Provide the [x, y] coordinate of the cell's center where the given text is located.  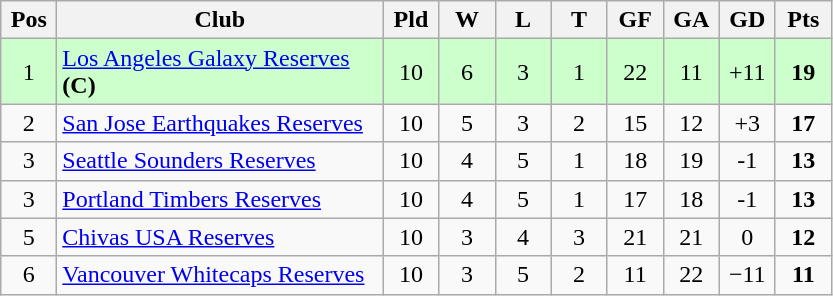
GF [635, 20]
GA [691, 20]
Portland Timbers Reserves [220, 199]
Pos [29, 20]
GD [747, 20]
−11 [747, 275]
+3 [747, 123]
Los Angeles Galaxy Reserves (C) [220, 72]
Seattle Sounders Reserves [220, 161]
San Jose Earthquakes Reserves [220, 123]
Vancouver Whitecaps Reserves [220, 275]
T [579, 20]
0 [747, 237]
Club [220, 20]
15 [635, 123]
Chivas USA Reserves [220, 237]
+11 [747, 72]
Pld [411, 20]
Pts [803, 20]
W [467, 20]
L [523, 20]
